Extract the (X, Y) coordinate from the center of the cell holding the provided text.  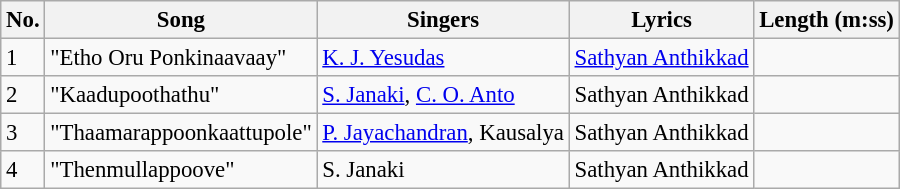
"Kaadupoothathu" (181, 95)
"Thenmullappoove" (181, 170)
4 (23, 170)
Length (m:ss) (826, 20)
S. Janaki (443, 170)
2 (23, 95)
No. (23, 20)
Song (181, 20)
P. Jayachandran, Kausalya (443, 133)
"Etho Oru Ponkinaavaay" (181, 58)
S. Janaki, C. O. Anto (443, 95)
3 (23, 133)
Lyrics (662, 20)
1 (23, 58)
"Thaamarappoonkaattupole" (181, 133)
K. J. Yesudas (443, 58)
Singers (443, 20)
